Search for the cell housing the specified text and yield its (x, y) center coordinate. 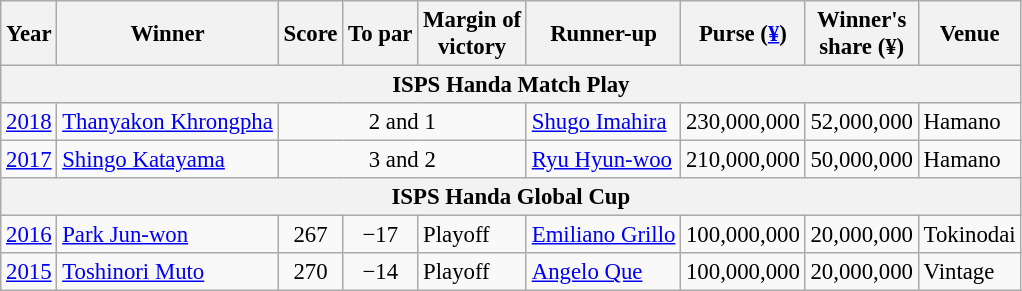
Runner-up (603, 34)
2 and 1 (402, 122)
20,000,000 (862, 235)
Tokinodai (970, 235)
52,000,000 (862, 122)
Venue (970, 34)
2016 (29, 235)
Emiliano Grillo (603, 235)
Purse (¥) (743, 34)
Year (29, 34)
Winner (168, 34)
Thanyakon Khrongpha (168, 122)
Margin ofvictory (472, 34)
ISPS Handa Global Cup (511, 197)
210,000,000 (743, 160)
Shugo Imahira (603, 122)
Ryu Hyun-woo (603, 160)
ISPS Handa Match Play (511, 85)
230,000,000 (743, 122)
2017 (29, 160)
−17 (380, 235)
Winner'sshare (¥) (862, 34)
2018 (29, 122)
Park Jun-won (168, 235)
50,000,000 (862, 160)
Shingo Katayama (168, 160)
Playoff (472, 235)
3 and 2 (402, 160)
267 (310, 235)
To par (380, 34)
Score (310, 34)
100,000,000 (743, 235)
